For the text-containing cell, return its midpoint in [X, Y] coordinate format. 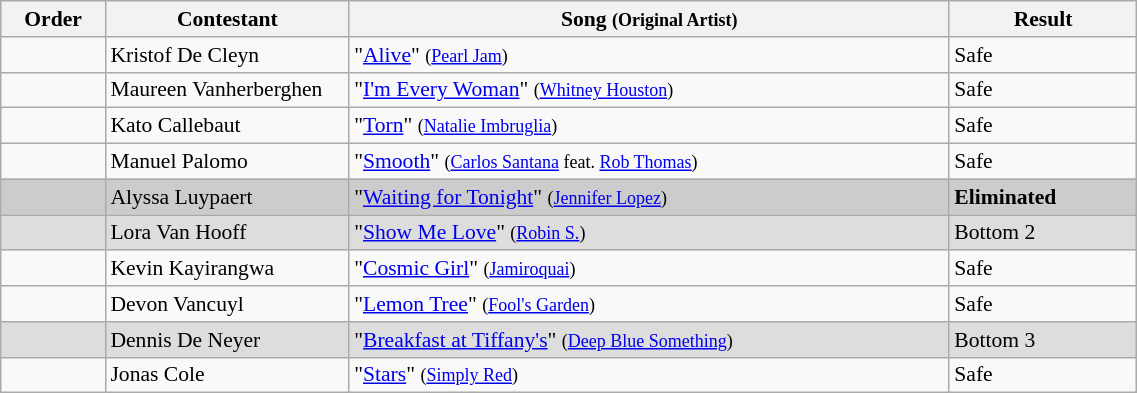
Bottom 3 [1043, 340]
"Cosmic Girl" (Jamiroquai) [649, 269]
Contestant [227, 19]
Song (Original Artist) [649, 19]
Devon Vancuyl [227, 304]
"Show Me Love" (Robin S.) [649, 233]
"Alive" (Pearl Jam) [649, 55]
Lora Van Hooff [227, 233]
Jonas Cole [227, 375]
Kristof De Cleyn [227, 55]
Dennis De Neyer [227, 340]
Alyssa Luypaert [227, 197]
Result [1043, 19]
"Smooth" (Carlos Santana feat. Rob Thomas) [649, 162]
"Torn" (Natalie Imbruglia) [649, 126]
Eliminated [1043, 197]
Kevin Kayirangwa [227, 269]
Kato Callebaut [227, 126]
"Stars" (Simply Red) [649, 375]
"Lemon Tree" (Fool's Garden) [649, 304]
Order [54, 19]
"Breakfast at Tiffany's" (Deep Blue Something) [649, 340]
Manuel Palomo [227, 162]
Maureen Vanherberghen [227, 90]
Bottom 2 [1043, 233]
"I'm Every Woman" (Whitney Houston) [649, 90]
"Waiting for Tonight" (Jennifer Lopez) [649, 197]
